Return the (x, y) coordinate for the center point of the cell that contains the specified text.  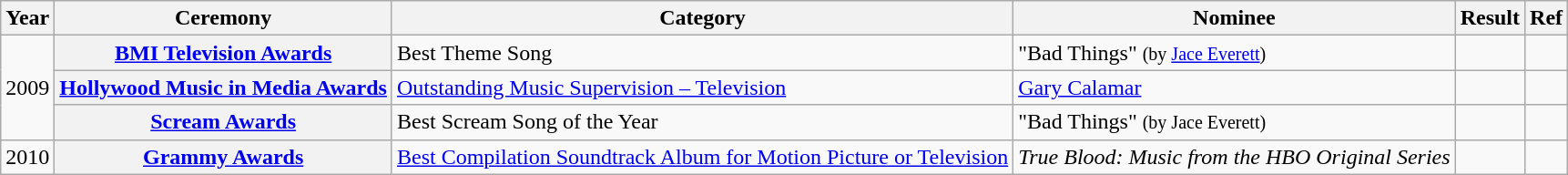
Best Compilation Soundtrack Album for Motion Picture or Television (702, 157)
Ref (1546, 18)
Hollywood Music in Media Awards (224, 87)
Category (702, 18)
Nominee (1235, 18)
2009 (27, 87)
Outstanding Music Supervision – Television (702, 87)
Ceremony (224, 18)
True Blood: Music from the HBO Original Series (1235, 157)
Best Scream Song of the Year (702, 122)
Grammy Awards (224, 157)
Scream Awards (224, 122)
Year (27, 18)
Gary Calamar (1235, 87)
BMI Television Awards (224, 53)
Result (1490, 18)
2010 (27, 157)
Best Theme Song (702, 53)
